Provide the [X, Y] coordinate of the cell's center where the given text is located.  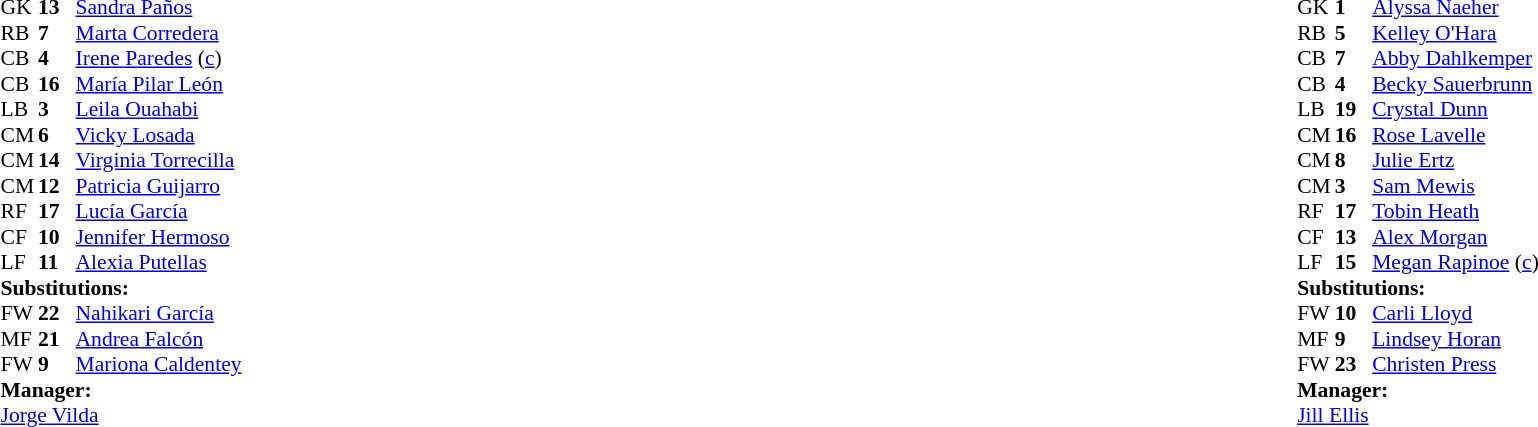
Marta Corredera [159, 33]
11 [57, 263]
Irene Paredes (c) [159, 59]
21 [57, 339]
23 [1354, 365]
Lucía García [159, 211]
14 [57, 161]
Jennifer Hermoso [159, 237]
Virginia Torrecilla [159, 161]
Mariona Caldentey [159, 365]
22 [57, 313]
María Pilar León [159, 84]
Nahikari García [159, 313]
Alexia Putellas [159, 263]
Substitutions: [120, 288]
19 [1354, 109]
Manager: [120, 390]
5 [1354, 33]
13 [1354, 237]
Patricia Guijarro [159, 186]
12 [57, 186]
Andrea Falcón [159, 339]
15 [1354, 263]
6 [57, 135]
8 [1354, 161]
Vicky Losada [159, 135]
Leila Ouahabi [159, 109]
